Capture the cell that displays the provided text and extract its [x, y] central coordinate. 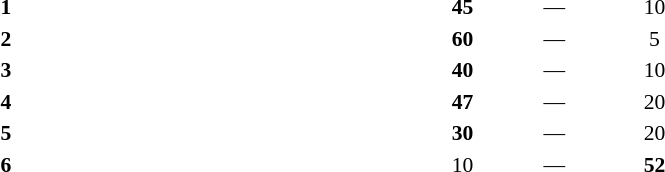
30 [462, 133]
60 [462, 38]
47 [462, 102]
40 [462, 70]
